Identify which cell holds the provided text, then report its [X, Y] central coordinate. 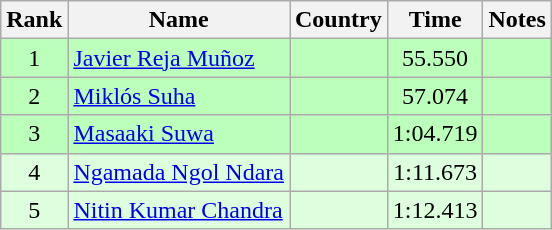
2 [34, 96]
Rank [34, 20]
1 [34, 58]
1:11.673 [435, 172]
57.074 [435, 96]
Notes [517, 20]
Country [339, 20]
Name [179, 20]
Javier Reja Muñoz [179, 58]
Nitin Kumar Chandra [179, 210]
55.550 [435, 58]
1:04.719 [435, 134]
Time [435, 20]
5 [34, 210]
Masaaki Suwa [179, 134]
3 [34, 134]
Ngamada Ngol Ndara [179, 172]
1:12.413 [435, 210]
Miklós Suha [179, 96]
4 [34, 172]
